Return [X, Y] of the center of cell containing provided text 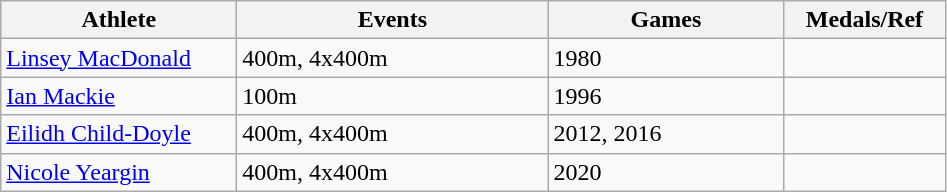
Linsey MacDonald [119, 58]
Games [666, 20]
Eilidh Child-Doyle [119, 134]
2012, 2016 [666, 134]
Athlete [119, 20]
Events [392, 20]
Nicole Yeargin [119, 172]
1980 [666, 58]
Ian Mackie [119, 96]
1996 [666, 96]
2020 [666, 172]
100m [392, 96]
Medals/Ref [864, 20]
